Search for the cell housing the specified text and yield its [x, y] center coordinate. 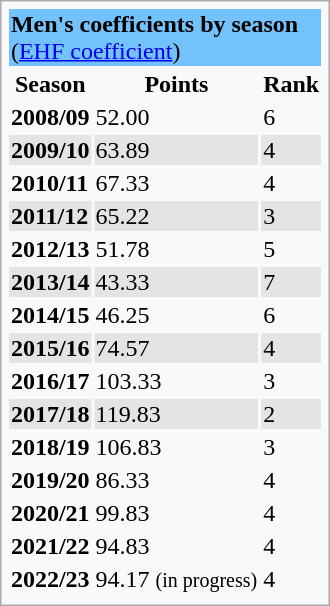
2 [292, 414]
52.00 [176, 117]
Season [50, 84]
103.33 [176, 381]
94.17 (in progress) [176, 579]
46.25 [176, 315]
63.89 [176, 150]
2020/21 [50, 513]
67.33 [176, 183]
2021/22 [50, 546]
Rank [292, 84]
Points [176, 84]
106.83 [176, 447]
74.57 [176, 348]
2014/15 [50, 315]
2018/19 [50, 447]
65.22 [176, 216]
99.83 [176, 513]
2022/23 [50, 579]
7 [292, 282]
2012/13 [50, 249]
2011/12 [50, 216]
43.33 [176, 282]
2015/16 [50, 348]
Men's coefficients by season(EHF coefficient) [164, 38]
94.83 [176, 546]
119.83 [176, 414]
5 [292, 249]
51.78 [176, 249]
2019/20 [50, 480]
2016/17 [50, 381]
86.33 [176, 480]
2009/10 [50, 150]
2008/09 [50, 117]
2013/14 [50, 282]
2010/11 [50, 183]
2017/18 [50, 414]
